Provide the [X, Y] coordinate of the cell's center where the given text is located.  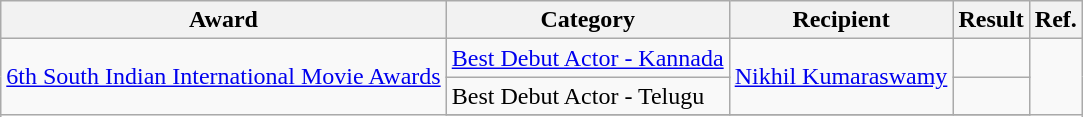
Result [991, 20]
Best Debut Actor - Kannada [588, 58]
Best Debut Actor - Telugu [588, 96]
6th South Indian International Movie Awards [224, 77]
Nikhil Kumaraswamy [841, 77]
Ref. [1056, 20]
Recipient [841, 20]
Category [588, 20]
Award [224, 20]
